Provide the (x, y) coordinate of the cell's center where the given text is located.  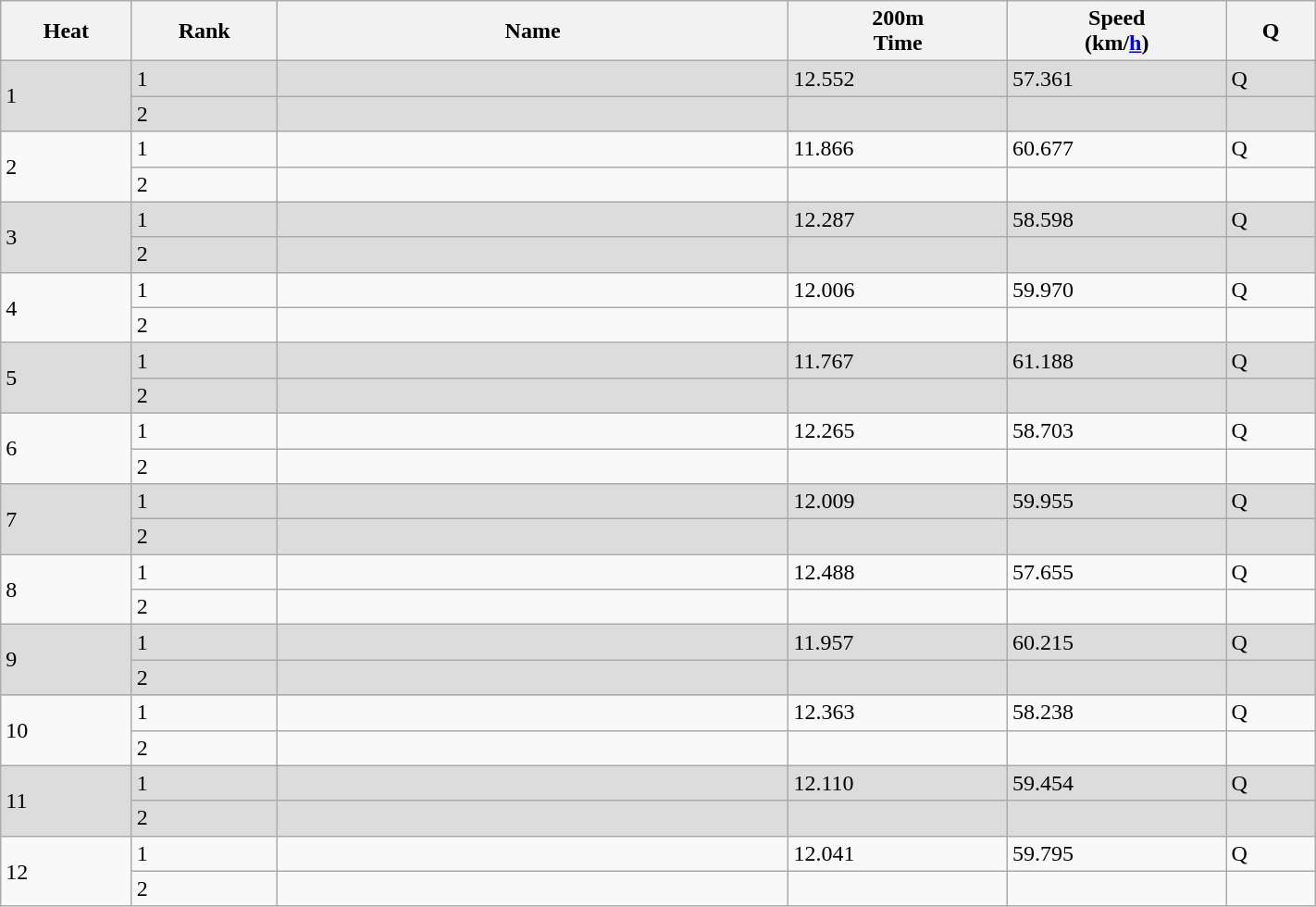
8 (67, 590)
Rank (204, 31)
Name (533, 31)
12.009 (898, 502)
59.795 (1116, 853)
12.006 (898, 290)
12.041 (898, 853)
12.363 (898, 713)
11.767 (898, 360)
12.265 (898, 430)
12.488 (898, 572)
4 (67, 307)
10 (67, 730)
59.454 (1116, 783)
58.238 (1116, 713)
60.677 (1116, 149)
5 (67, 378)
60.215 (1116, 642)
3 (67, 237)
12 (67, 871)
7 (67, 519)
57.361 (1116, 79)
59.970 (1116, 290)
61.188 (1116, 360)
9 (67, 660)
200mTime (898, 31)
12.110 (898, 783)
58.703 (1116, 430)
Speed(km/h) (1116, 31)
11.866 (898, 149)
12.552 (898, 79)
Heat (67, 31)
11.957 (898, 642)
59.955 (1116, 502)
6 (67, 448)
12.287 (898, 219)
57.655 (1116, 572)
58.598 (1116, 219)
11 (67, 801)
